Output the (X, Y) coordinate of the center of the cell containing the given text.  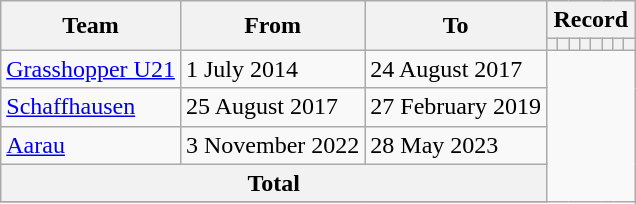
Grasshopper U21 (91, 69)
1 July 2014 (272, 69)
Team (91, 26)
27 February 2019 (456, 107)
Aarau (91, 145)
From (272, 26)
25 August 2017 (272, 107)
To (456, 26)
Record (591, 20)
28 May 2023 (456, 145)
Schaffhausen (91, 107)
24 August 2017 (456, 69)
Total (274, 183)
3 November 2022 (272, 145)
